Pinpoint the cell where the given text exists, returning its [x, y] midpoint coordinate. 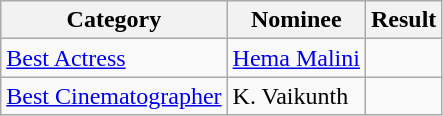
Result [403, 20]
Best Cinematographer [114, 96]
Hema Malini [296, 58]
Nominee [296, 20]
K. Vaikunth [296, 96]
Category [114, 20]
Best Actress [114, 58]
